Scan for the cell matching the given text and deliver its [x, y] coordinate at center. 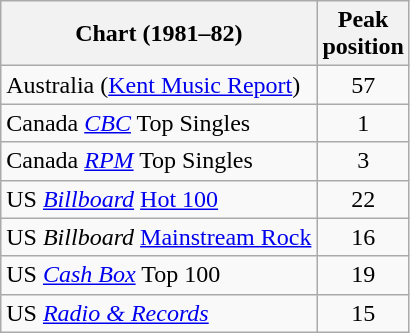
16 [363, 237]
US Billboard Mainstream Rock [159, 237]
Australia (Kent Music Report) [159, 85]
Canada RPM Top Singles [159, 161]
Canada CBC Top Singles [159, 123]
22 [363, 199]
15 [363, 313]
3 [363, 161]
19 [363, 275]
US Cash Box Top 100 [159, 275]
US Billboard Hot 100 [159, 199]
1 [363, 123]
Chart (1981–82) [159, 34]
57 [363, 85]
US Radio & Records [159, 313]
Peakposition [363, 34]
